Return (x, y) of the center of cell containing provided text 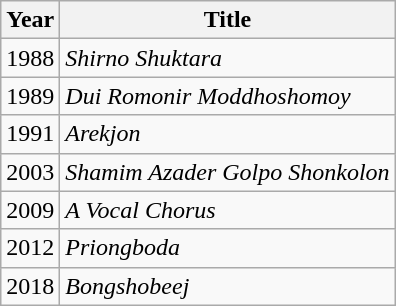
2012 (30, 248)
Arekjon (228, 134)
A Vocal Chorus (228, 210)
Shirno Shuktara (228, 58)
Title (228, 20)
1988 (30, 58)
2009 (30, 210)
Dui Romonir Moddhoshomoy (228, 96)
2018 (30, 286)
Year (30, 20)
Priongboda (228, 248)
1991 (30, 134)
1989 (30, 96)
Shamim Azader Golpo Shonkolon (228, 172)
Bongshobeej (228, 286)
2003 (30, 172)
